Return the [x, y] coordinate for the center point of the cell that contains the specified text.  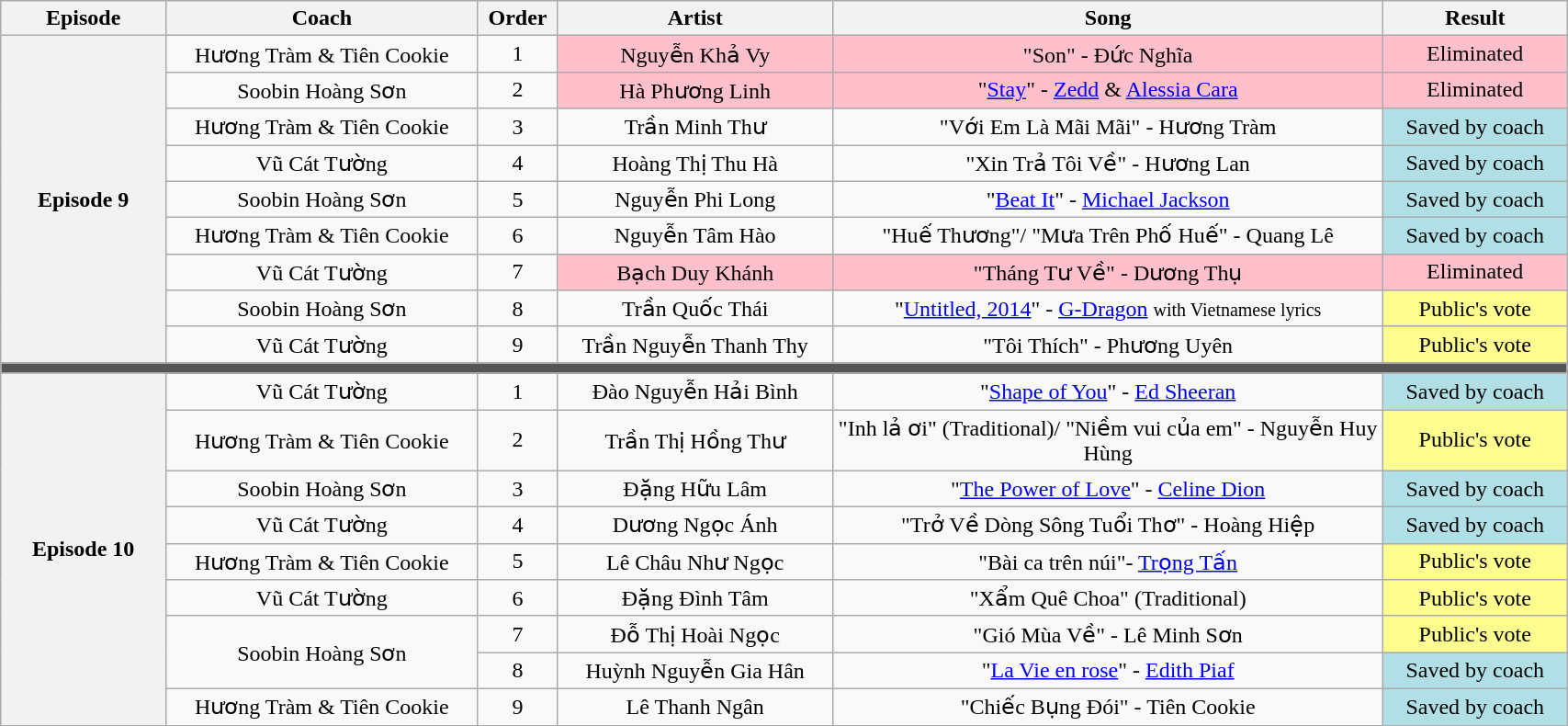
Huỳnh Nguyễn Gia Hân [695, 671]
"Chiếc Bụng Đói" - Tiên Cookie [1108, 707]
"Beat It" - Michael Jackson [1108, 199]
"Stay" - Zedd & Alessia Cara [1108, 90]
"Inh lả ơi" (Traditional)/ "Niềm vui của em" - Nguyễn Huy Hùng [1108, 441]
Trần Thị Hồng Thư [695, 441]
Lê Thanh Ngân [695, 707]
"Tôi Thích" - Phương Uyên [1108, 345]
"The Power of Love" - Celine Dion [1108, 489]
"Huế Thương"/ "Mưa Trên Phố Huế" - Quang Lê [1108, 236]
Nguyễn Phi Long [695, 199]
Đào Nguyễn Hải Bình [695, 391]
Hoàng Thị Thu Hà [695, 164]
Song [1108, 18]
Result [1475, 18]
Bạch Duy Khánh [695, 272]
"Gió Mùa Về" - Lê Minh Sơn [1108, 634]
Trần Minh Thư [695, 127]
Trần Nguyễn Thanh Thy [695, 345]
Đặng Đình Tâm [695, 598]
Episode 9 [84, 199]
Lê Châu Như Ngọc [695, 562]
Episode 10 [84, 550]
Trần Quốc Thái [695, 309]
Order [518, 18]
"Tháng Tư Về" - Dương Thụ [1108, 272]
"Trở Về Dòng Sông Tuổi Thơ" - Hoàng Hiệp [1108, 526]
"Xẩm Quê Choa" (Traditional) [1108, 598]
Hà Phương Linh [695, 90]
"Son" - Đức Nghĩa [1108, 54]
Nguyễn Khả Vy [695, 54]
Dương Ngọc Ánh [695, 526]
"Bài ca trên núi"- Trọng Tấn [1108, 562]
Đặng Hữu Lâm [695, 489]
"Với Em Là Mãi Mãi" - Hương Tràm [1108, 127]
"Untitled, 2014" - G-Dragon with Vietnamese lyrics [1108, 309]
Artist [695, 18]
Nguyễn Tâm Hào [695, 236]
Coach [322, 18]
Episode [84, 18]
"La Vie en rose" - Edith Piaf [1108, 671]
Đỗ Thị Hoài Ngọc [695, 634]
"Shape of You" - Ed Sheeran [1108, 391]
"Xin Trả Tôi Về" - Hương Lan [1108, 164]
